Locate the cell with the specified text and output its [x, y] center coordinate. 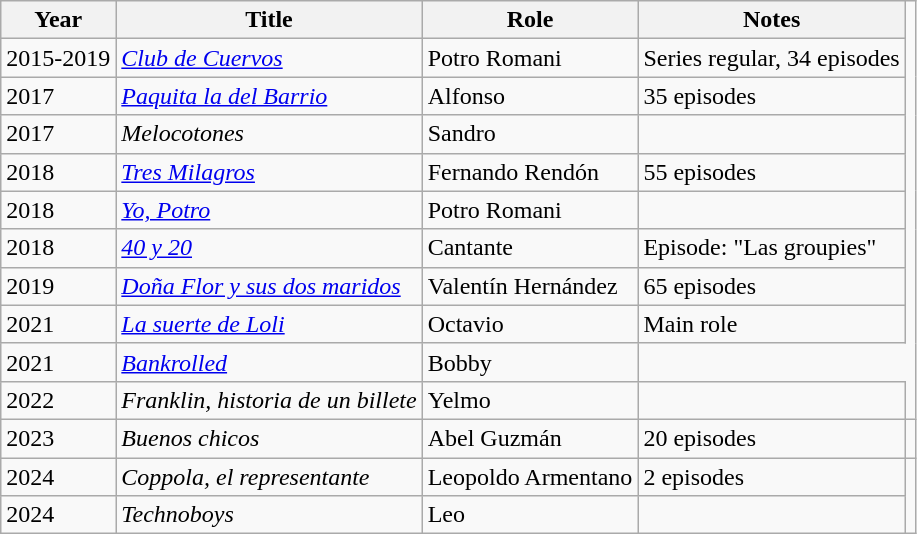
Notes [772, 20]
La suerte de Loli [269, 324]
Valentín Hernández [530, 286]
Sandro [530, 134]
Fernando Rendón [530, 172]
2015-2019 [58, 58]
Paquita la del Barrio [269, 96]
55 episodes [772, 172]
Bobby [530, 362]
2022 [58, 400]
Series regular, 34 episodes [772, 58]
Yelmo [530, 400]
Buenos chicos [269, 438]
Club de Cuervos [269, 58]
Franklin, historia de un billete [269, 400]
Melocotones [269, 134]
2023 [58, 438]
Tres Milagros [269, 172]
2 episodes [772, 477]
Technoboys [269, 515]
Bankrolled [269, 362]
20 episodes [772, 438]
Leo [530, 515]
Coppola, el representante [269, 477]
40 y 20 [269, 248]
Role [530, 20]
Doña Flor y sus dos maridos [269, 286]
Main role [772, 324]
35 episodes [772, 96]
Episode: "Las groupies" [772, 248]
Yo, Potro [269, 210]
Year [58, 20]
Cantante [530, 248]
Title [269, 20]
2019 [58, 286]
Alfonso [530, 96]
Leopoldo Armentano [530, 477]
Abel Guzmán [530, 438]
65 episodes [772, 286]
Octavio [530, 324]
